Provide the (x, y) coordinate of the cell's center where the given text is located.  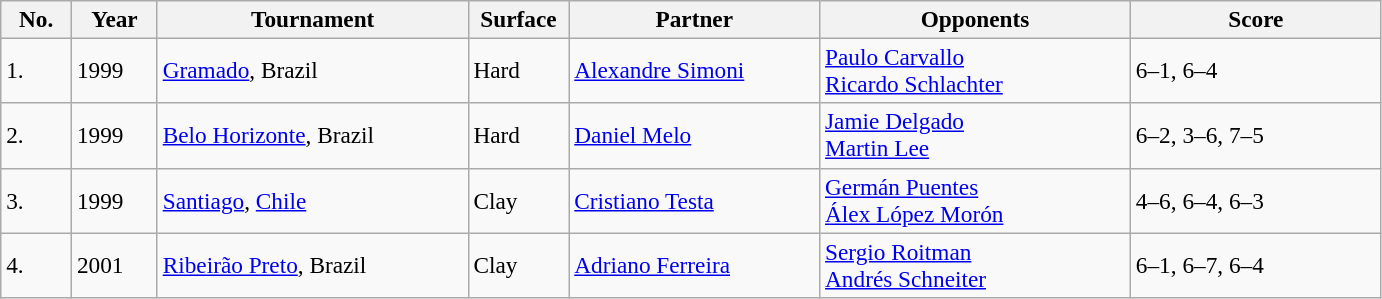
Score (1256, 19)
4–6, 6–4, 6–3 (1256, 200)
Tournament (312, 19)
Gramado, Brazil (312, 70)
6–1, 6–7, 6–4 (1256, 264)
No. (36, 19)
Belo Horizonte, Brazil (312, 136)
Year (115, 19)
Alexandre Simoni (694, 70)
Santiago, Chile (312, 200)
Paulo Carvallo Ricardo Schlachter (976, 70)
4. (36, 264)
6–1, 6–4 (1256, 70)
6–2, 3–6, 7–5 (1256, 136)
Opponents (976, 19)
Ribeirão Preto, Brazil (312, 264)
Germán Puentes Álex López Morón (976, 200)
Daniel Melo (694, 136)
Jamie Delgado Martin Lee (976, 136)
Surface (518, 19)
3. (36, 200)
2001 (115, 264)
Sergio Roitman Andrés Schneiter (976, 264)
1. (36, 70)
2. (36, 136)
Partner (694, 19)
Adriano Ferreira (694, 264)
Cristiano Testa (694, 200)
